Output the (X, Y) coordinate of the center of the cell containing the given text.  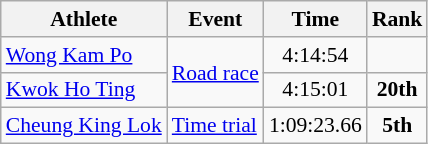
Rank (398, 19)
Road race (216, 72)
20th (398, 90)
Kwok Ho Ting (84, 90)
Time trial (216, 126)
Wong Kam Po (84, 55)
Athlete (84, 19)
Time (316, 19)
4:14:54 (316, 55)
5th (398, 126)
4:15:01 (316, 90)
Cheung King Lok (84, 126)
Event (216, 19)
1:09:23.66 (316, 126)
